Find where the given text appears and provide that cell's center as (X, Y) coordinate. 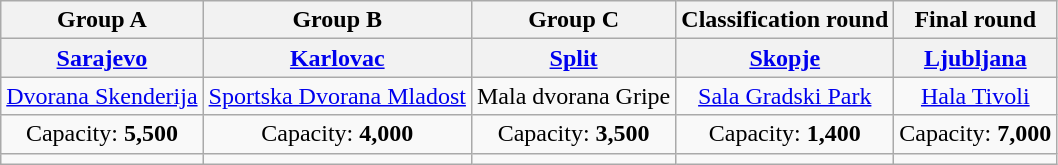
Group A (102, 20)
Capacity: 5,500 (102, 134)
Dvorana Skenderija (102, 96)
Group C (573, 20)
Split (573, 58)
Group B (337, 20)
Sarajevo (102, 58)
Mala dvorana Gripe (573, 96)
Classification round (785, 20)
Ljubljana (976, 58)
Skopje (785, 58)
Hala Tivoli (976, 96)
Karlovac (337, 58)
Sala Gradski Park (785, 96)
Capacity: 1,400 (785, 134)
Capacity: 7,000 (976, 134)
Final round (976, 20)
Sportska Dvorana Mladost (337, 96)
Capacity: 3,500 (573, 134)
Capacity: 4,000 (337, 134)
